Detect which cell encompasses the target text, then output its [x, y] center coordinate. 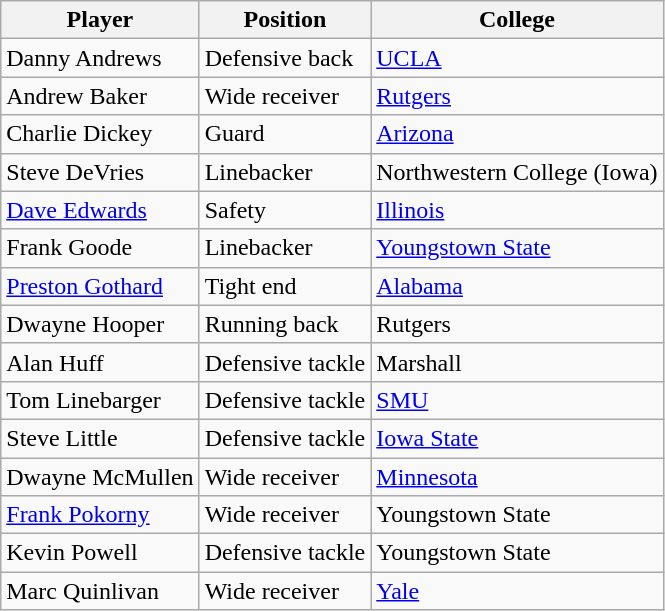
Alan Huff [100, 362]
Steve DeVries [100, 172]
College [517, 20]
Dwayne Hooper [100, 324]
Dwayne McMullen [100, 477]
Tom Linebarger [100, 400]
Defensive back [285, 58]
SMU [517, 400]
Tight end [285, 286]
Alabama [517, 286]
Player [100, 20]
Kevin Powell [100, 553]
Minnesota [517, 477]
Dave Edwards [100, 210]
Iowa State [517, 438]
Marc Quinlivan [100, 591]
Marshall [517, 362]
UCLA [517, 58]
Arizona [517, 134]
Danny Andrews [100, 58]
Preston Gothard [100, 286]
Yale [517, 591]
Position [285, 20]
Illinois [517, 210]
Northwestern College (Iowa) [517, 172]
Andrew Baker [100, 96]
Safety [285, 210]
Frank Pokorny [100, 515]
Frank Goode [100, 248]
Running back [285, 324]
Guard [285, 134]
Steve Little [100, 438]
Charlie Dickey [100, 134]
